Return the [X, Y] coordinate for the center point of the cell that contains the specified text.  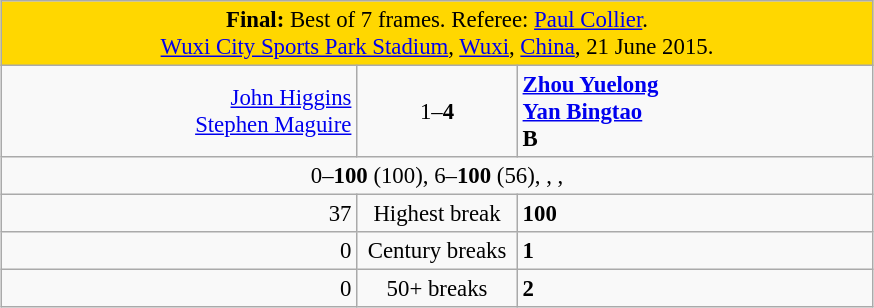
Zhou YuelongYan Bingtao B [695, 112]
100 [695, 214]
50+ breaks [438, 289]
37 [179, 214]
0–100 (100), 6–100 (56), , , [437, 176]
Highest break [438, 214]
1–4 [438, 112]
Final: Best of 7 frames. Referee: Paul Collier.Wuxi City Sports Park Stadium, Wuxi, China, 21 June 2015. [437, 34]
1 [695, 251]
2 [695, 289]
Century breaks [438, 251]
John HigginsStephen Maguire [179, 112]
